Detect which cell encompasses the target text, then output its (X, Y) center coordinate. 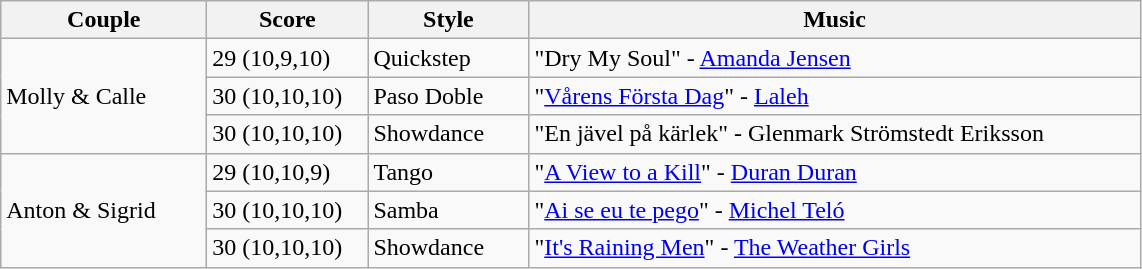
"It's Raining Men" - The Weather Girls (834, 248)
Couple (104, 20)
Molly & Calle (104, 96)
"Dry My Soul" - Amanda Jensen (834, 58)
Quickstep (448, 58)
"A View to a Kill" - Duran Duran (834, 172)
Score (288, 20)
Tango (448, 172)
Paso Doble (448, 96)
Anton & Sigrid (104, 210)
29 (10,10,9) (288, 172)
"Vårens Första Dag" - Laleh (834, 96)
"Ai se eu te pego" - Michel Teló (834, 210)
29 (10,9,10) (288, 58)
Style (448, 20)
Music (834, 20)
Samba (448, 210)
"En jävel på kärlek" - Glenmark Strömstedt Eriksson (834, 134)
